Determine the (x, y) coordinate at the center of the cell enclosing the given text.  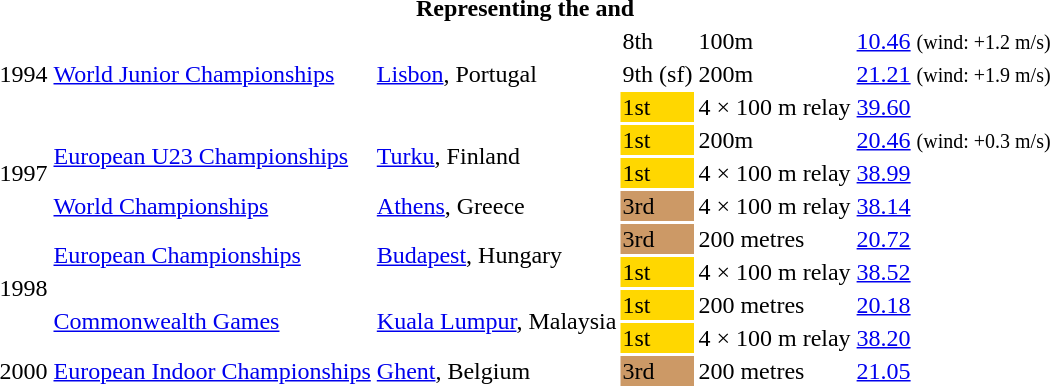
Lisbon, Portugal (496, 74)
Ghent, Belgium (496, 371)
European Championships (212, 256)
Athens, Greece (496, 206)
Budapest, Hungary (496, 256)
100m (774, 41)
8th (658, 41)
European U23 Championships (212, 156)
European Indoor Championships (212, 371)
World Championships (212, 206)
Turku, Finland (496, 156)
9th (sf) (658, 74)
World Junior Championships (212, 74)
Commonwealth Games (212, 322)
Kuala Lumpur, Malaysia (496, 322)
